Identify which cell holds the provided text, then report its (x, y) central coordinate. 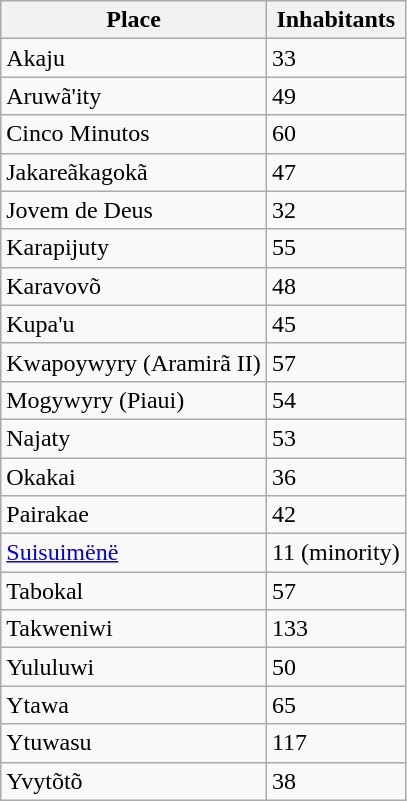
Mogywyry (Piaui) (134, 400)
48 (336, 286)
Ytawa (134, 705)
32 (336, 210)
Jakareãkagokã (134, 172)
33 (336, 58)
11 (minority) (336, 553)
50 (336, 667)
133 (336, 629)
54 (336, 400)
Aruwã'ity (134, 96)
Jovem de Deus (134, 210)
Ytuwasu (134, 743)
42 (336, 515)
Place (134, 20)
36 (336, 477)
55 (336, 248)
Cinco Minutos (134, 134)
53 (336, 438)
Suisuimënë (134, 553)
Kupa'u (134, 324)
Okakai (134, 477)
47 (336, 172)
60 (336, 134)
Takweniwi (134, 629)
Tabokal (134, 591)
Yvytõtõ (134, 781)
49 (336, 96)
38 (336, 781)
Akaju (134, 58)
Inhabitants (336, 20)
Najaty (134, 438)
Pairakae (134, 515)
117 (336, 743)
45 (336, 324)
Karavovõ (134, 286)
65 (336, 705)
Karapijuty (134, 248)
Yululuwi (134, 667)
Kwapoywyry (Aramirã II) (134, 362)
